From the cell containing the given text, extract its center point as [X, Y] coordinate. 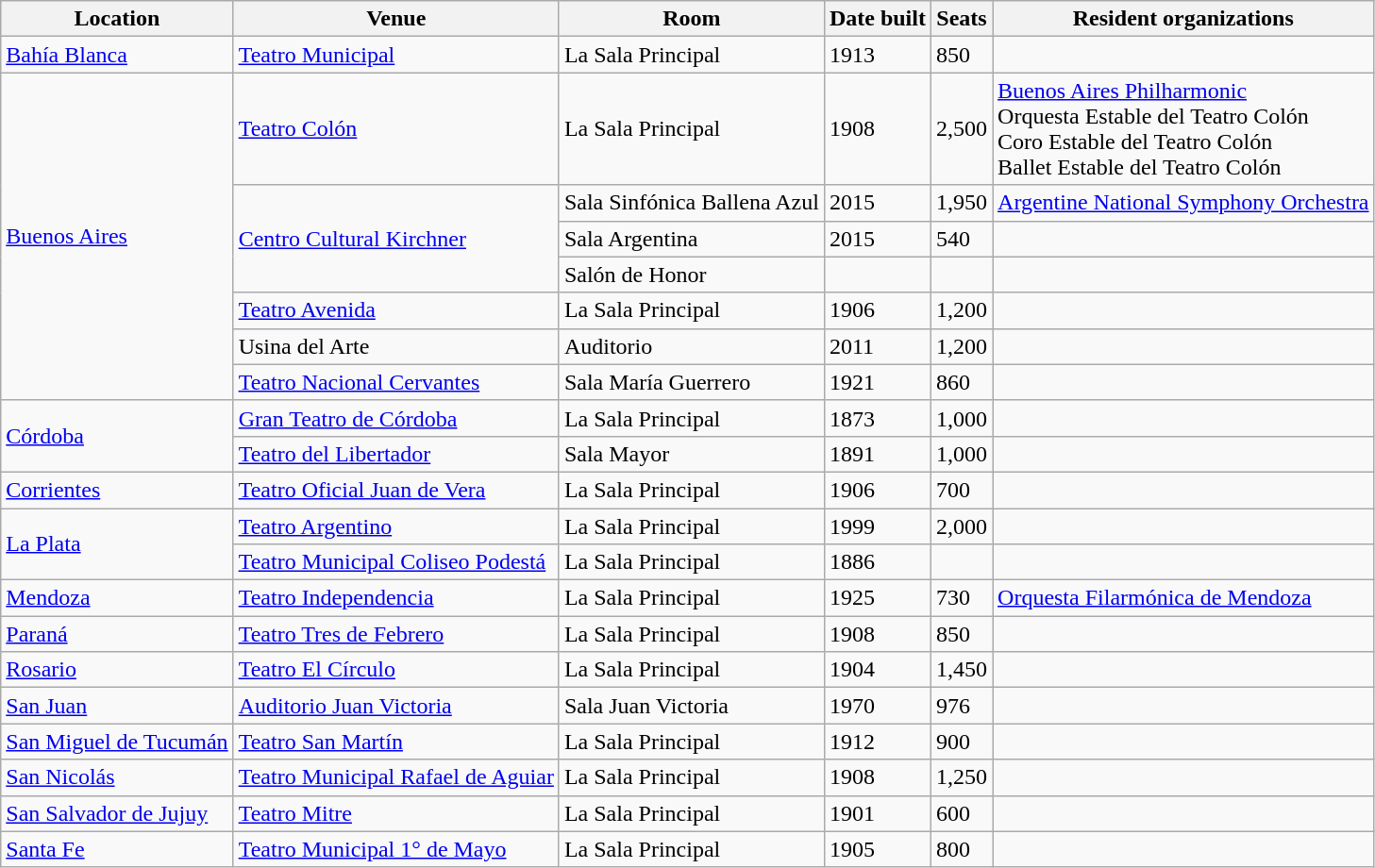
Teatro Colón [396, 128]
2011 [878, 346]
Teatro Nacional Cervantes [396, 382]
Date built [878, 19]
Teatro El Círculo [396, 670]
Sala Juan Victoria [691, 706]
La Plata [117, 543]
San Juan [117, 706]
1913 [878, 55]
800 [961, 849]
Centro Cultural Kirchner [396, 239]
San Miguel de Tucumán [117, 742]
730 [961, 598]
Bahía Blanca [117, 55]
1925 [878, 598]
Salón de Honor [691, 275]
540 [961, 239]
Sala Sinfónica Ballena Azul [691, 203]
1970 [878, 706]
Venue [396, 19]
Corrientes [117, 490]
2,500 [961, 128]
1,950 [961, 203]
San Salvador de Jujuy [117, 813]
Rosario [117, 670]
1921 [878, 382]
Room [691, 19]
1891 [878, 454]
Buenos Aires PhilharmonicOrquesta Estable del Teatro ColónCoro Estable del Teatro ColónBallet Estable del Teatro Colón [1183, 128]
900 [961, 742]
1,450 [961, 670]
2,000 [961, 526]
Orquesta Filarmónica de Mendoza [1183, 598]
Resident organizations [1183, 19]
Teatro Mitre [396, 813]
Argentine National Symphony Orchestra [1183, 203]
Sala Argentina [691, 239]
Auditorio Juan Victoria [396, 706]
Teatro Tres de Febrero [396, 634]
Teatro Municipal Rafael de Aguiar [396, 777]
Location [117, 19]
Gran Teatro de Córdoba [396, 418]
Teatro Municipal 1° de Mayo [396, 849]
Santa Fe [117, 849]
Teatro del Libertador [396, 454]
700 [961, 490]
Teatro Independencia [396, 598]
Teatro San Martín [396, 742]
1886 [878, 562]
Teatro Municipal [396, 55]
Paraná [117, 634]
1999 [878, 526]
San Nicolás [117, 777]
1,250 [961, 777]
600 [961, 813]
1873 [878, 418]
Teatro Avenida [396, 310]
Sala María Guerrero [691, 382]
Córdoba [117, 436]
Teatro Municipal Coliseo Podestá [396, 562]
1912 [878, 742]
1905 [878, 849]
1904 [878, 670]
Buenos Aires [117, 236]
Usina del Arte [396, 346]
Seats [961, 19]
Sala Mayor [691, 454]
Auditorio [691, 346]
Teatro Oficial Juan de Vera [396, 490]
1901 [878, 813]
860 [961, 382]
Mendoza [117, 598]
976 [961, 706]
Teatro Argentino [396, 526]
